Output the [x, y] coordinate of the center of the cell containing the given text.  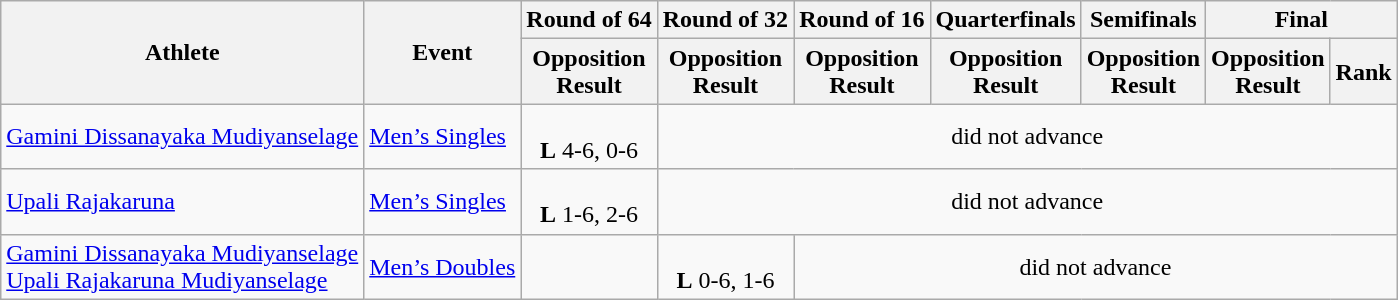
Upali Rajakaruna [182, 202]
Semifinals [1143, 20]
Rank [1364, 72]
Men’s Doubles [442, 266]
Final [1302, 20]
Round of 32 [725, 20]
L 0-6, 1-6 [725, 266]
L 1-6, 2-6 [589, 202]
Gamini Dissanayaka Mudiyanselage [182, 136]
Gamini Dissanayaka MudiyanselageUpali Rajakaruna Mudiyanselage [182, 266]
Event [442, 52]
Round of 16 [862, 20]
Round of 64 [589, 20]
Quarterfinals [1006, 20]
Athlete [182, 52]
L 4-6, 0-6 [589, 136]
